Return the (X, Y) coordinate for the center point of the cell that contains the specified text.  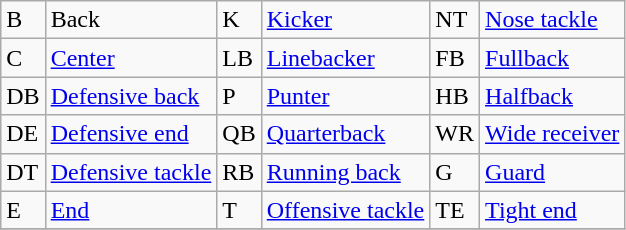
Offensive tackle (346, 210)
RB (239, 172)
Wide receiver (552, 134)
Nose tackle (552, 20)
TE (455, 210)
G (455, 172)
Linebacker (346, 58)
C (23, 58)
Kicker (346, 20)
Defensive back (131, 96)
LB (239, 58)
T (239, 210)
QB (239, 134)
B (23, 20)
Halfback (552, 96)
FB (455, 58)
Center (131, 58)
Punter (346, 96)
DT (23, 172)
Guard (552, 172)
Quarterback (346, 134)
Defensive end (131, 134)
Fullback (552, 58)
K (239, 20)
WR (455, 134)
Defensive tackle (131, 172)
DE (23, 134)
E (23, 210)
NT (455, 20)
Back (131, 20)
Tight end (552, 210)
Running back (346, 172)
HB (455, 96)
DB (23, 96)
P (239, 96)
End (131, 210)
